Pinpoint the cell where the given text exists, returning its (X, Y) midpoint coordinate. 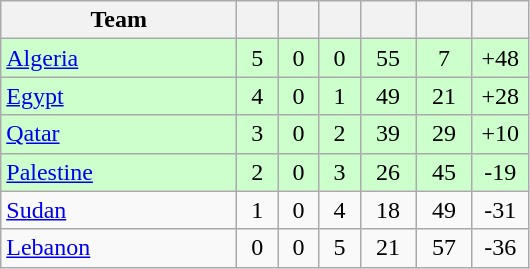
Egypt (119, 96)
7 (444, 58)
55 (388, 58)
+48 (500, 58)
-31 (500, 210)
Palestine (119, 172)
-19 (500, 172)
18 (388, 210)
+10 (500, 134)
Sudan (119, 210)
29 (444, 134)
+28 (500, 96)
57 (444, 248)
39 (388, 134)
Lebanon (119, 248)
45 (444, 172)
Algeria (119, 58)
-36 (500, 248)
26 (388, 172)
Team (119, 20)
Qatar (119, 134)
